Return the (X, Y) coordinate for the center point of the cell that contains the specified text.  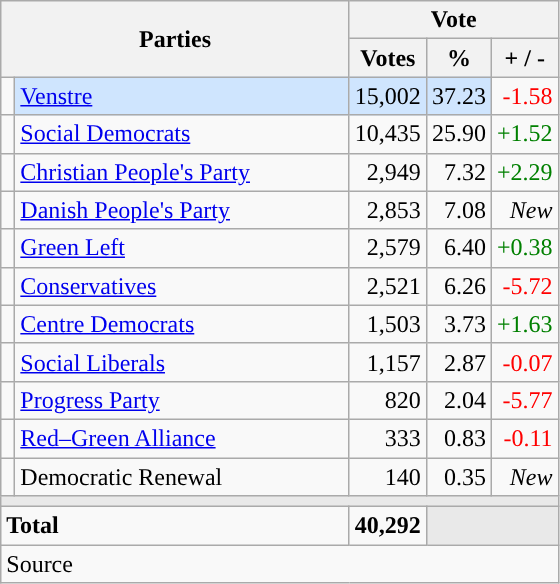
333 (388, 438)
10,435 (388, 134)
Social Liberals (182, 362)
-5.72 (524, 286)
% (458, 58)
15,002 (388, 96)
Conservatives (182, 286)
Venstre (182, 96)
1,503 (388, 324)
Green Left (182, 248)
-1.58 (524, 96)
Christian People's Party (182, 172)
6.26 (458, 286)
0.35 (458, 477)
0.83 (458, 438)
Parties (176, 39)
Danish People's Party (182, 210)
-0.11 (524, 438)
2,853 (388, 210)
Democratic Renewal (182, 477)
+1.52 (524, 134)
Votes (388, 58)
6.40 (458, 248)
Total (176, 526)
2.04 (458, 400)
7.08 (458, 210)
2,949 (388, 172)
25.90 (458, 134)
1,157 (388, 362)
-5.77 (524, 400)
Source (280, 564)
2,579 (388, 248)
2.87 (458, 362)
40,292 (388, 526)
+1.63 (524, 324)
+ / - (524, 58)
+0.38 (524, 248)
Vote (454, 20)
Progress Party (182, 400)
3.73 (458, 324)
820 (388, 400)
Red–Green Alliance (182, 438)
-0.07 (524, 362)
+2.29 (524, 172)
140 (388, 477)
37.23 (458, 96)
7.32 (458, 172)
2,521 (388, 286)
Social Democrats (182, 134)
Centre Democrats (182, 324)
